Detect which cell encompasses the target text, then output its (x, y) center coordinate. 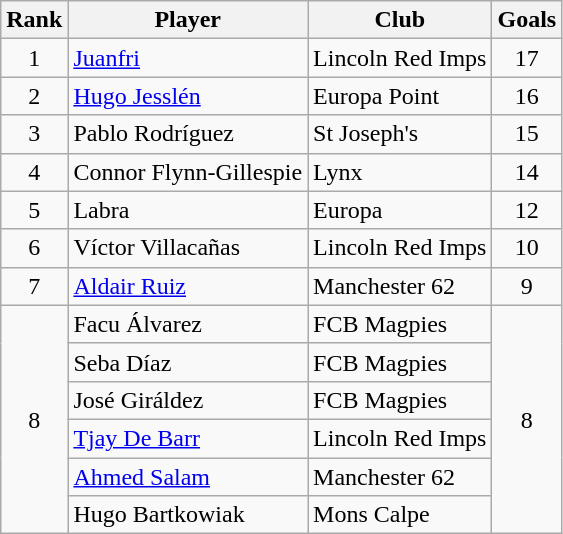
14 (527, 172)
Mons Calpe (400, 515)
Connor Flynn-Gillespie (188, 172)
José Giráldez (188, 400)
Tjay De Barr (188, 438)
Lynx (400, 172)
Ahmed Salam (188, 477)
9 (527, 286)
Labra (188, 210)
5 (34, 210)
1 (34, 58)
St Joseph's (400, 134)
15 (527, 134)
Player (188, 20)
Club (400, 20)
Hugo Bartkowiak (188, 515)
Facu Álvarez (188, 324)
17 (527, 58)
Seba Díaz (188, 362)
Europa Point (400, 96)
Aldair Ruiz (188, 286)
Pablo Rodríguez (188, 134)
Víctor Villacañas (188, 248)
16 (527, 96)
3 (34, 134)
12 (527, 210)
Europa (400, 210)
4 (34, 172)
2 (34, 96)
Hugo Jesslén (188, 96)
Goals (527, 20)
6 (34, 248)
10 (527, 248)
7 (34, 286)
Juanfri (188, 58)
Rank (34, 20)
